Detect which cell encompasses the target text, then output its (x, y) center coordinate. 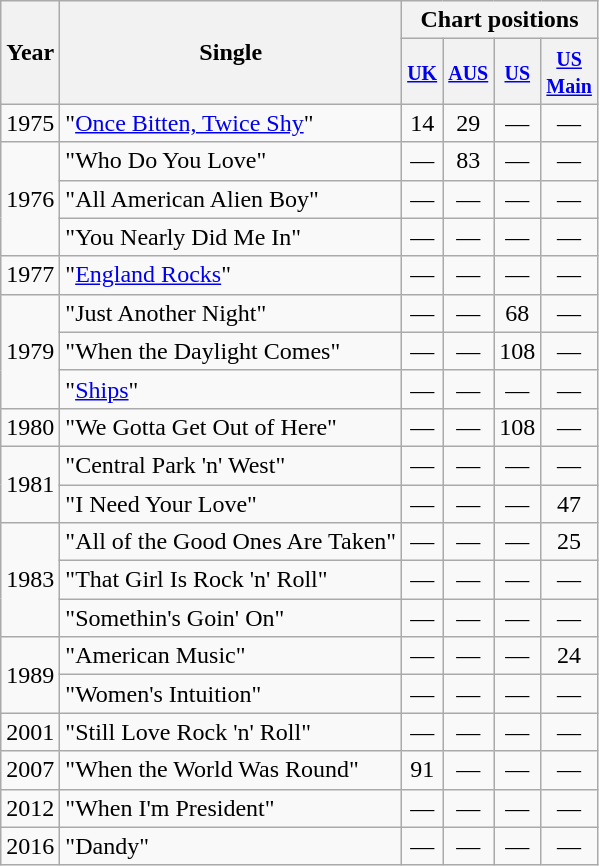
UK (422, 72)
"Who Do You Love" (231, 161)
"Once Bitten, Twice Shy" (231, 123)
2001 (30, 732)
US (518, 72)
83 (468, 161)
"You Nearly Did Me In" (231, 237)
Year (30, 52)
"Ships" (231, 389)
"When I'm President" (231, 808)
24 (570, 656)
"Central Park 'n' West" (231, 465)
"Somethin's Goin' On" (231, 618)
1981 (30, 484)
1975 (30, 123)
25 (570, 542)
"Women's Intuition" (231, 694)
"That Girl Is Rock 'n' Roll" (231, 580)
29 (468, 123)
14 (422, 123)
USMain (570, 72)
AUS (468, 72)
1979 (30, 351)
2012 (30, 808)
"We Gotta Get Out of Here" (231, 427)
2007 (30, 770)
Chart positions (500, 20)
1977 (30, 275)
47 (570, 503)
"All American Alien Boy" (231, 199)
1989 (30, 675)
"I Need Your Love" (231, 503)
2016 (30, 846)
68 (518, 313)
"Just Another Night" (231, 313)
"When the Daylight Comes" (231, 351)
1976 (30, 199)
1983 (30, 580)
91 (422, 770)
"All of the Good Ones Are Taken" (231, 542)
"American Music" (231, 656)
Single (231, 52)
"England Rocks" (231, 275)
"Still Love Rock 'n' Roll" (231, 732)
1980 (30, 427)
"Dandy" (231, 846)
"When the World Was Round" (231, 770)
